Return [X, Y] of the center of cell containing provided text 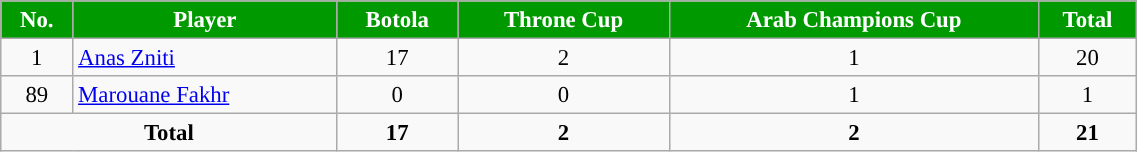
21 [1088, 133]
No. [37, 20]
Throne Cup [564, 20]
Botola [398, 20]
Marouane Fakhr [205, 95]
89 [37, 95]
20 [1088, 58]
Anas Zniti [205, 58]
Arab Champions Cup [854, 20]
Player [205, 20]
